Find where the given text appears and provide that cell's center as [x, y] coordinate. 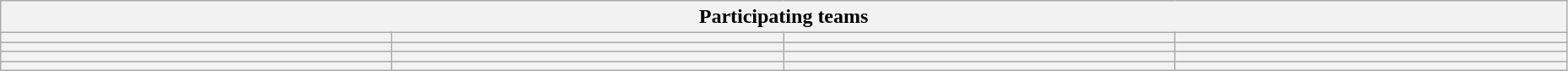
Participating teams [784, 17]
